Search for the cell housing the specified text and yield its (X, Y) center coordinate. 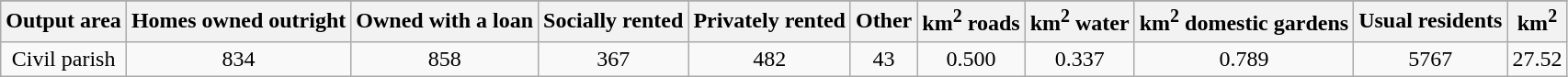
834 (238, 59)
Homes owned outright (238, 22)
Socially rented (614, 22)
km2 domestic gardens (1244, 22)
0.789 (1244, 59)
Usual residents (1430, 22)
27.52 (1537, 59)
5767 (1430, 59)
43 (883, 59)
km2 roads (971, 22)
858 (445, 59)
km2 water (1079, 22)
km2 (1537, 22)
0.337 (1079, 59)
0.500 (971, 59)
Civil parish (64, 59)
Owned with a loan (445, 22)
Other (883, 22)
367 (614, 59)
Privately rented (770, 22)
482 (770, 59)
Output area (64, 22)
